Return (X, Y) of the center of cell containing provided text 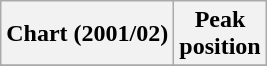
Chart (2001/02) (88, 34)
Peakposition (220, 34)
